Capture the cell that displays the provided text and extract its (X, Y) central coordinate. 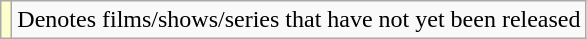
Denotes films/shows/series that have not yet been released (299, 20)
